Find where the given text appears and provide that cell's center as (x, y) coordinate. 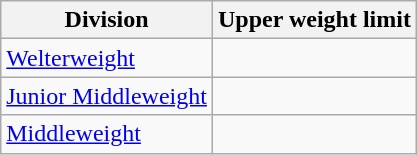
Division (107, 20)
Welterweight (107, 58)
Junior Middleweight (107, 96)
Upper weight limit (314, 20)
Middleweight (107, 134)
